Capture the cell that displays the provided text and extract its (X, Y) central coordinate. 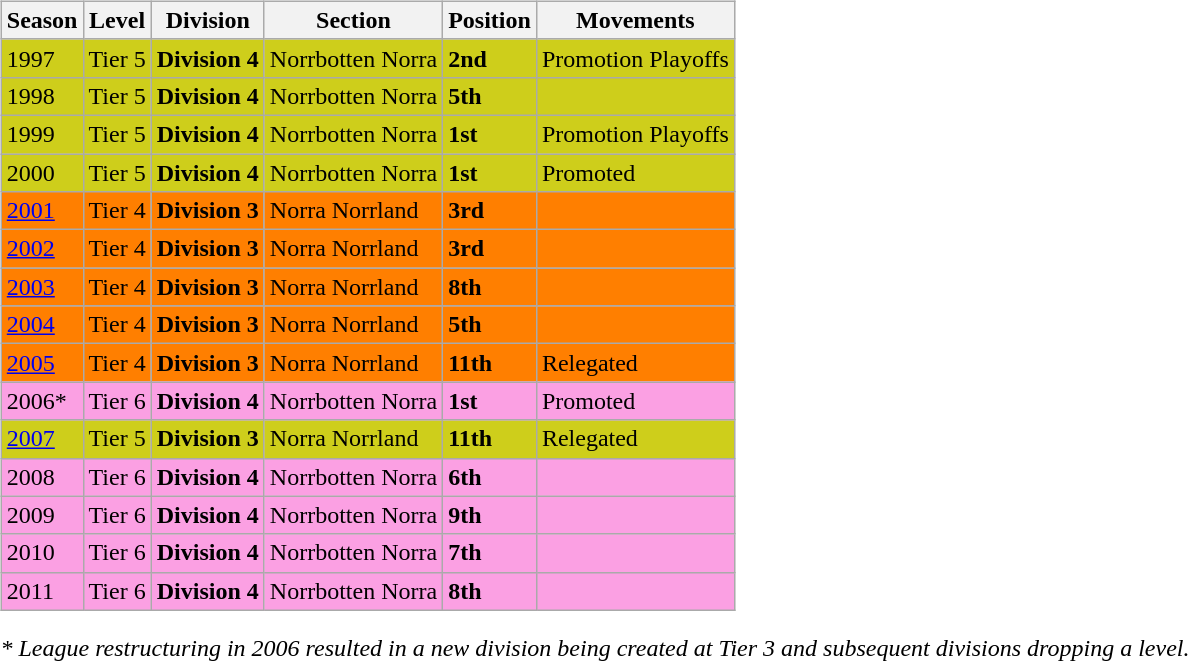
2006* (42, 401)
2002 (42, 249)
1997 (42, 58)
2005 (42, 363)
2000 (42, 173)
1998 (42, 96)
Level (117, 20)
9th (490, 515)
2009 (42, 515)
2010 (42, 553)
2008 (42, 477)
7th (490, 553)
Division (208, 20)
2007 (42, 439)
2nd (490, 58)
1999 (42, 134)
2003 (42, 287)
2004 (42, 325)
6th (490, 477)
Position (490, 20)
Movements (635, 20)
Section (353, 20)
2001 (42, 211)
Season (42, 20)
2011 (42, 591)
